Return the [x, y] coordinate for the center point of the cell that contains the specified text.  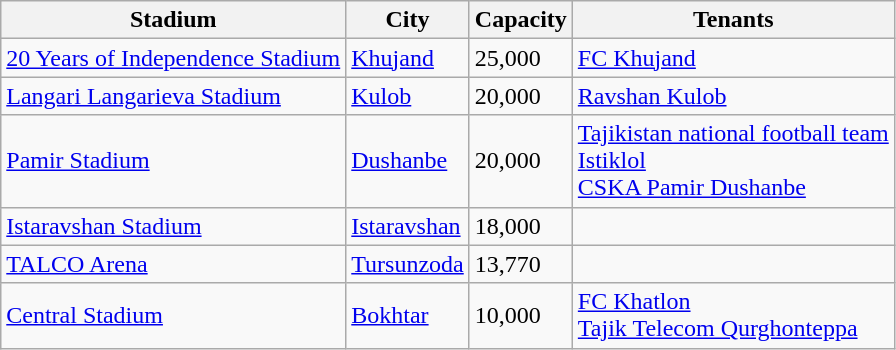
FC Khatlon Tajik Telecom Qurghonteppa [733, 316]
Istaravshan [408, 226]
Langari Langarieva Stadium [174, 96]
Kulob [408, 96]
Istaravshan Stadium [174, 226]
Dushanbe [408, 161]
20 Years of Independence Stadium [174, 58]
Tenants [733, 20]
Central Stadium [174, 316]
City [408, 20]
18,000 [520, 226]
Ravshan Kulob [733, 96]
FC Khujand [733, 58]
25,000 [520, 58]
Pamir Stadium [174, 161]
Capacity [520, 20]
Bokhtar [408, 316]
Khujand [408, 58]
TALCO Arena [174, 264]
Tursunzoda [408, 264]
13,770 [520, 264]
10,000 [520, 316]
Tajikistan national football team Istiklol CSKA Pamir Dushanbe [733, 161]
Stadium [174, 20]
